Return the [X, Y] coordinate for the center point of the cell that contains the specified text.  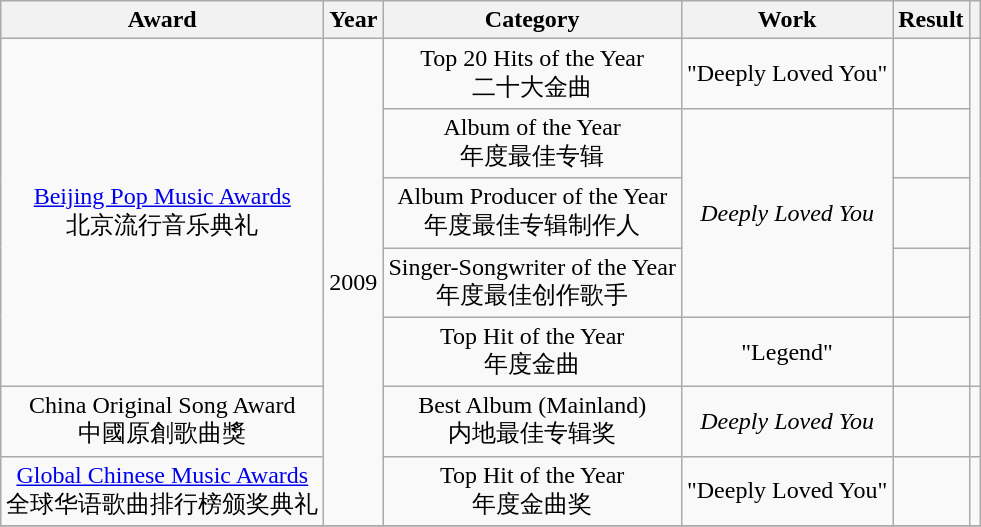
Top 20 Hits of the Year二十大金曲 [532, 74]
"Legend" [786, 352]
China Original Song Award中國原創歌曲獎 [162, 422]
Work [786, 20]
Global Chinese Music Awards全球华语歌曲排行榜颁奖典礼 [162, 491]
Year [354, 20]
Category [532, 20]
Album of the Year年度最佳专辑 [532, 143]
Singer-Songwriter of the Year年度最佳创作歌手 [532, 283]
Best Album (Mainland)内地最佳专辑奖 [532, 422]
Award [162, 20]
Beijing Pop Music Awards北京流行音乐典礼 [162, 213]
Album Producer of the Year年度最佳专辑制作人 [532, 213]
Top Hit of the Year年度金曲奖 [532, 491]
2009 [354, 282]
Result [931, 20]
Top Hit of the Year年度金曲 [532, 352]
